Locate the cell with the specified text and output its (X, Y) center coordinate. 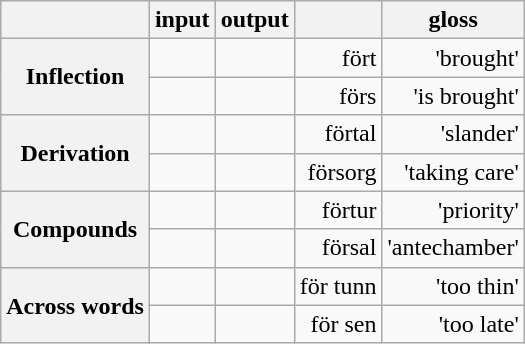
försorg (338, 172)
'too late' (453, 324)
förs (338, 96)
input (182, 20)
Derivation (76, 153)
'slander' (453, 134)
'priority' (453, 210)
Compounds (76, 229)
'is brought' (453, 96)
Across words (76, 305)
för tunn (338, 286)
försal (338, 248)
Inflection (76, 77)
förtal (338, 134)
'brought' (453, 58)
gloss (453, 20)
förtur (338, 210)
'taking care' (453, 172)
för sen (338, 324)
output (254, 20)
fört (338, 58)
'too thin' (453, 286)
'antechamber' (453, 248)
